Return (X, Y) of the center of cell containing provided text 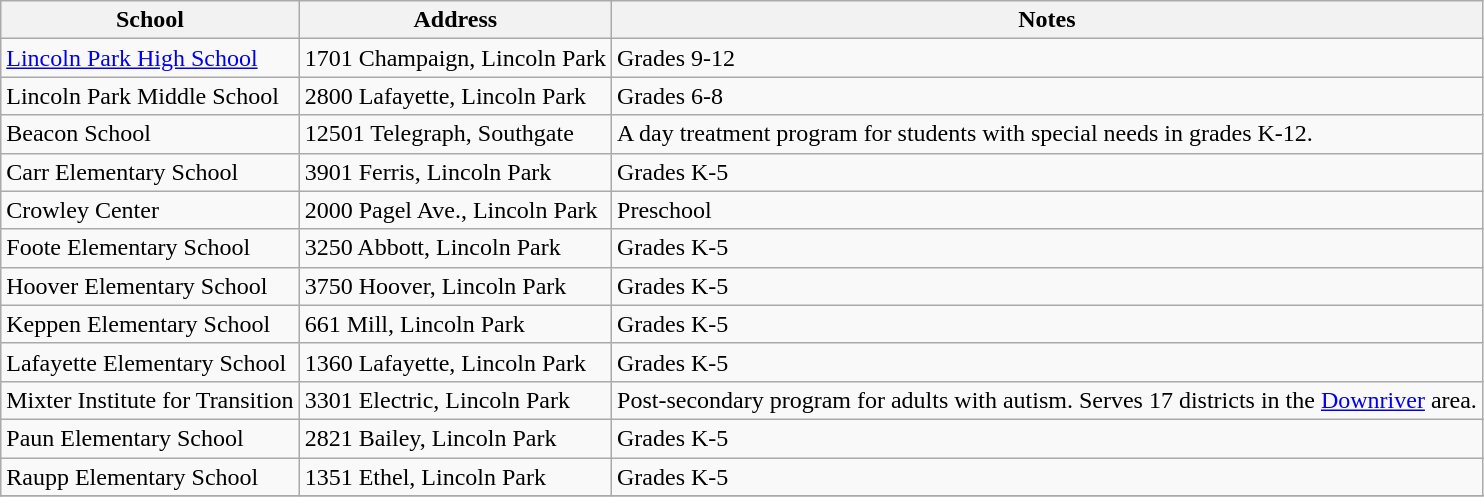
3250 Abbott, Lincoln Park (455, 248)
Mixter Institute for Transition (150, 400)
Foote Elementary School (150, 248)
Grades 6-8 (1048, 96)
Preschool (1048, 210)
2800 Lafayette, Lincoln Park (455, 96)
12501 Telegraph, Southgate (455, 134)
1360 Lafayette, Lincoln Park (455, 362)
Address (455, 20)
Grades 9-12 (1048, 58)
Raupp Elementary School (150, 477)
Carr Elementary School (150, 172)
Post-secondary program for adults with autism. Serves 17 districts in the Downriver area. (1048, 400)
661 Mill, Lincoln Park (455, 324)
Lincoln Park High School (150, 58)
Lafayette Elementary School (150, 362)
2821 Bailey, Lincoln Park (455, 438)
3750 Hoover, Lincoln Park (455, 286)
A day treatment program for students with special needs in grades K-12. (1048, 134)
1701 Champaign, Lincoln Park (455, 58)
School (150, 20)
2000 Pagel Ave., Lincoln Park (455, 210)
1351 Ethel, Lincoln Park (455, 477)
Notes (1048, 20)
Hoover Elementary School (150, 286)
3901 Ferris, Lincoln Park (455, 172)
Paun Elementary School (150, 438)
Lincoln Park Middle School (150, 96)
3301 Electric, Lincoln Park (455, 400)
Beacon School (150, 134)
Keppen Elementary School (150, 324)
Crowley Center (150, 210)
